Find where the given text appears and provide that cell's center as (X, Y) coordinate. 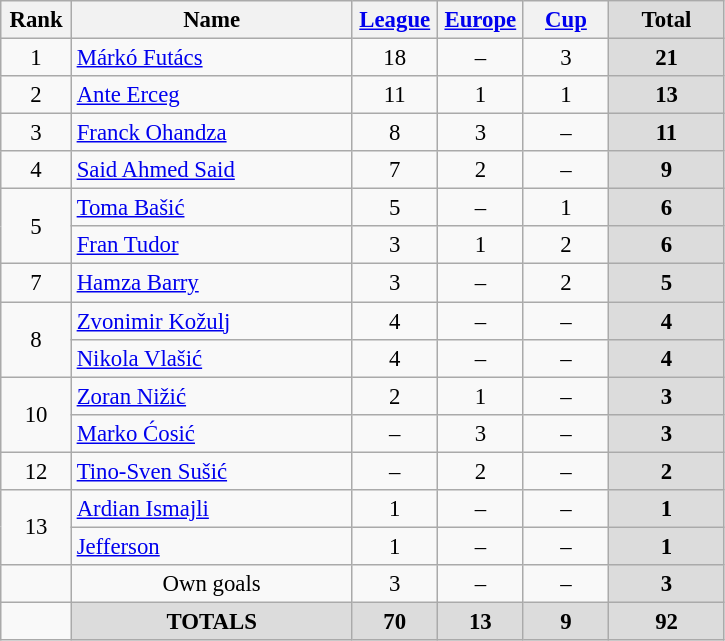
Name (212, 20)
10 (36, 414)
Own goals (212, 584)
Cup (566, 20)
92 (667, 621)
TOTALS (212, 621)
Hamza Barry (212, 283)
Fran Tudor (212, 245)
Ante Erceg (212, 95)
Toma Bašić (212, 208)
Zoran Nižić (212, 396)
12 (36, 471)
Tino-Sven Sušić (212, 471)
Rank (36, 20)
Total (667, 20)
21 (667, 58)
Franck Ohandza (212, 133)
Zvonimir Kožulj (212, 321)
Nikola Vlašić (212, 358)
Said Ahmed Said (212, 170)
18 (395, 58)
Márkó Futács (212, 58)
Marko Ćosić (212, 433)
Europe (481, 20)
League (395, 20)
Ardian Ismajli (212, 509)
Jefferson (212, 546)
70 (395, 621)
